Locate the cell with the specified text and output its (x, y) center coordinate. 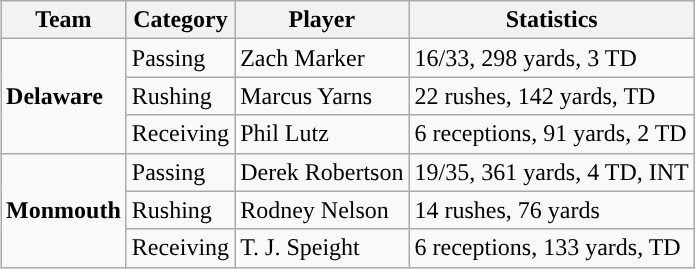
Player (322, 20)
Team (64, 20)
19/35, 361 yards, 4 TD, INT (552, 172)
T. J. Speight (322, 248)
Delaware (64, 96)
6 receptions, 133 yards, TD (552, 248)
Monmouth (64, 210)
16/33, 298 yards, 3 TD (552, 58)
Statistics (552, 20)
Phil Lutz (322, 134)
Marcus Yarns (322, 96)
14 rushes, 76 yards (552, 210)
Zach Marker (322, 58)
Rodney Nelson (322, 210)
22 rushes, 142 yards, TD (552, 96)
Category (180, 20)
Derek Robertson (322, 172)
6 receptions, 91 yards, 2 TD (552, 134)
